Pinpoint the cell where the given text exists, returning its [X, Y] midpoint coordinate. 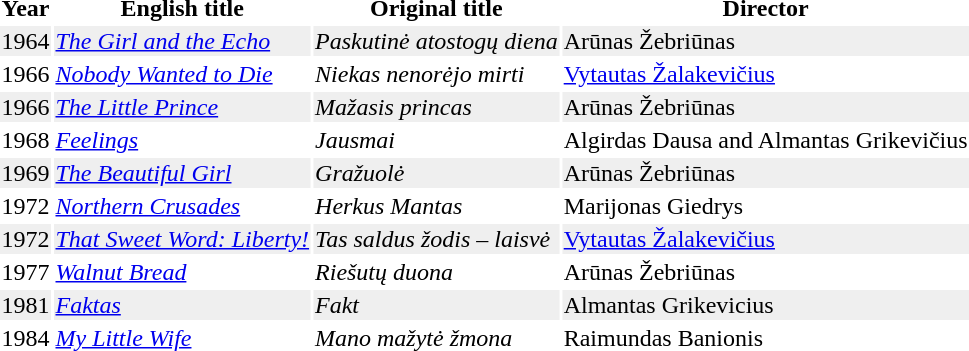
Herkus Mantas [437, 206]
Niekas nenorėjo mirti [437, 74]
The Little Prince [182, 107]
Riešutų duona [437, 272]
Fakt [437, 305]
Gražuolė [437, 173]
Faktas [182, 305]
Algirdas Dausa and Almantas Grikevičius [766, 140]
Northern Crusades [182, 206]
Paskutinė atostogų diena [437, 41]
1964 [26, 41]
1981 [26, 305]
Nobody Wanted to Die [182, 74]
Walnut Bread [182, 272]
Jausmai [437, 140]
The Beautiful Girl [182, 173]
1977 [26, 272]
That Sweet Word: Liberty! [182, 239]
Mažasis princas [437, 107]
1969 [26, 173]
Tas saldus žodis – laisvė [437, 239]
Feelings [182, 140]
Almantas Grikevicius [766, 305]
The Girl and the Echo [182, 41]
Marijonas Giedrys [766, 206]
1968 [26, 140]
